From the cell containing the given text, extract its center point as (X, Y) coordinate. 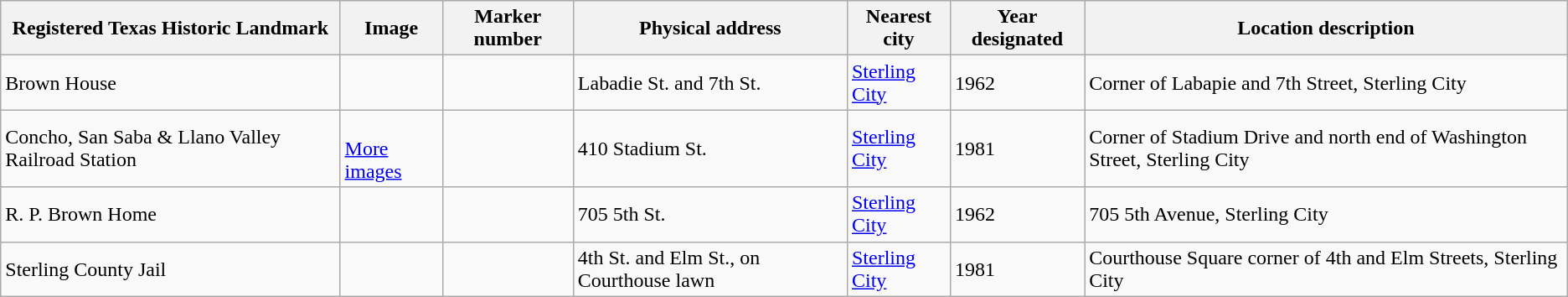
More images (391, 148)
Labadie St. and 7th St. (710, 82)
Year designated (1017, 29)
Registered Texas Historic Landmark (171, 29)
Location description (1327, 29)
Brown House (171, 82)
705 5th Avenue, Sterling City (1327, 215)
Sterling County Jail (171, 268)
Concho, San Saba & Llano Valley Railroad Station (171, 148)
Courthouse Square corner of 4th and Elm Streets, Sterling City (1327, 268)
Image (391, 29)
705 5th St. (710, 215)
R. P. Brown Home (171, 215)
4th St. and Elm St., on Courthouse lawn (710, 268)
Nearest city (898, 29)
Physical address (710, 29)
Corner of Labapie and 7th Street, Sterling City (1327, 82)
Corner of Stadium Drive and north end of Washington Street, Sterling City (1327, 148)
Marker number (508, 29)
410 Stadium St. (710, 148)
